Pinpoint the cell where the given text exists, returning its [x, y] midpoint coordinate. 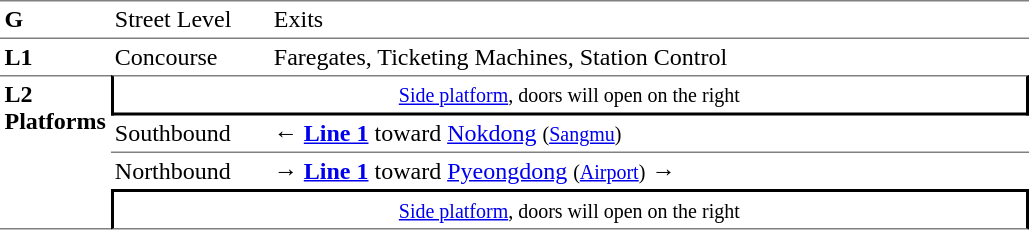
L1 [55, 57]
G [55, 20]
Northbound [190, 171]
← Line 1 toward Nokdong (Sangmu) [648, 135]
Faregates, Ticketing Machines, Station Control [648, 57]
→ Line 1 toward Pyeongdong (Airport) → [648, 171]
L2Platforms [55, 152]
Exits [648, 20]
Street Level [190, 20]
Concourse [190, 57]
Southbound [190, 135]
